Return (X, Y) of the center of cell containing provided text 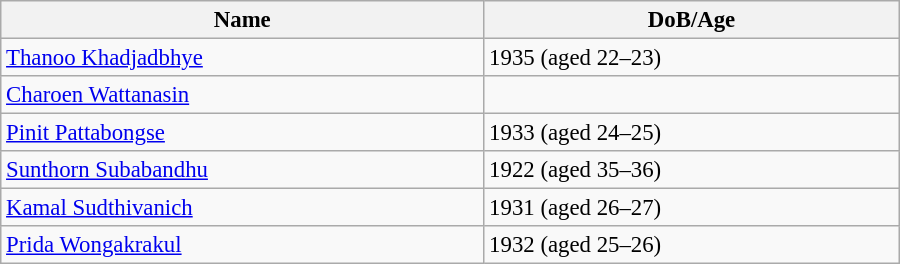
Name (242, 20)
1932 (aged 25–26) (692, 245)
DoB/Age (692, 20)
Kamal Sudthivanich (242, 208)
Pinit Pattabongse (242, 133)
Sunthorn Subabandhu (242, 170)
1931 (aged 26–27) (692, 208)
1935 (aged 22–23) (692, 58)
Thanoo Khadjadbhye (242, 58)
1922 (aged 35–36) (692, 170)
Charoen Wattanasin (242, 95)
1933 (aged 24–25) (692, 133)
Prida Wongakrakul (242, 245)
